Search for the cell housing the specified text and yield its [X, Y] center coordinate. 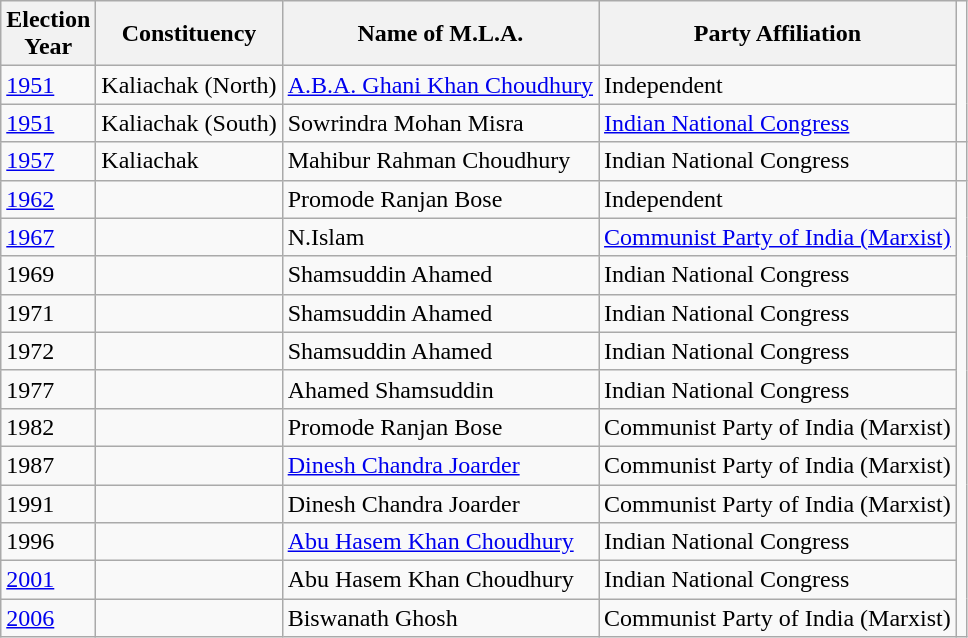
1982 [48, 427]
Sowrindra Mohan Misra [440, 123]
1967 [48, 237]
1962 [48, 199]
1996 [48, 542]
Kaliachak (North) [189, 85]
Kaliachak [189, 161]
Name of M.L.A. [440, 34]
1972 [48, 351]
Kaliachak (South) [189, 123]
Party Affiliation [778, 34]
1977 [48, 389]
1991 [48, 503]
2006 [48, 618]
2001 [48, 580]
A.B.A. Ghani Khan Choudhury [440, 85]
1987 [48, 465]
Ahamed Shamsuddin [440, 389]
Mahibur Rahman Choudhury [440, 161]
Constituency [189, 34]
1971 [48, 313]
Biswanath Ghosh [440, 618]
N.Islam [440, 237]
1969 [48, 275]
Election Year [48, 34]
1957 [48, 161]
